Identify which cell holds the provided text, then report its (x, y) central coordinate. 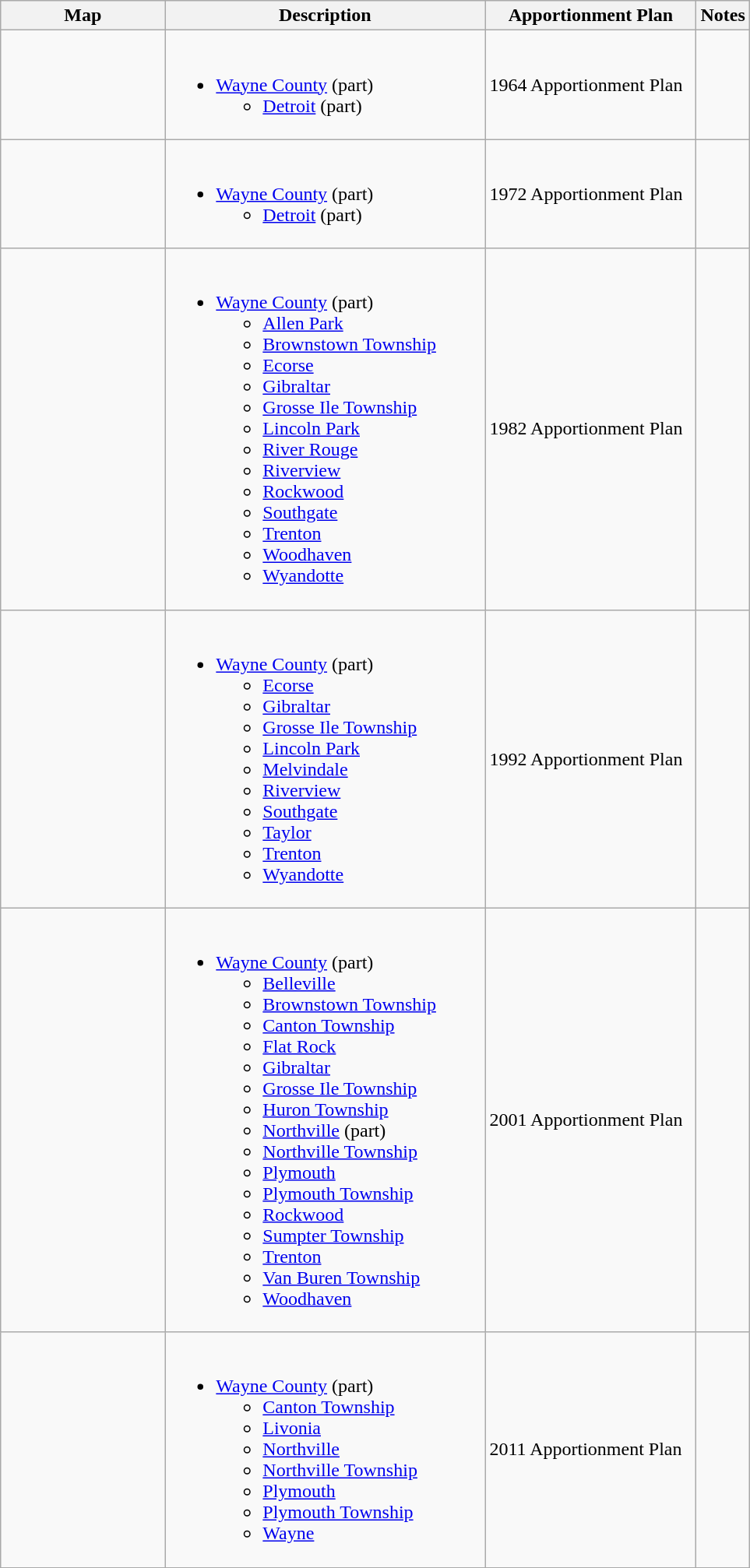
1992 Apportionment Plan (590, 758)
2011 Apportionment Plan (590, 1450)
1964 Apportionment Plan (590, 85)
1982 Apportionment Plan (590, 429)
2001 Apportionment Plan (590, 1120)
Wayne County (part)Canton TownshipLivoniaNorthvilleNorthville TownshipPlymouthPlymouth TownshipWayne (326, 1450)
Map (83, 16)
Apportionment Plan (590, 16)
1972 Apportionment Plan (590, 194)
Description (326, 16)
Notes (723, 16)
Wayne County (part)EcorseGibraltarGrosse Ile TownshipLincoln ParkMelvindaleRiverviewSouthgateTaylorTrentonWyandotte (326, 758)
